Provide the [X, Y] coordinate of the cell's center where the given text is located.  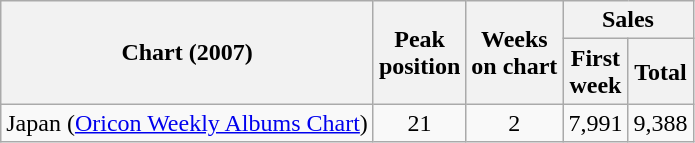
Weekson chart [514, 52]
Chart (2007) [188, 52]
2 [514, 123]
21 [419, 123]
7,991 [596, 123]
Total [660, 72]
Japan (Oricon Weekly Albums Chart) [188, 123]
Sales [628, 20]
Firstweek [596, 72]
Peakposition [419, 52]
9,388 [660, 123]
